Output the (X, Y) coordinate of the center of the cell containing the given text.  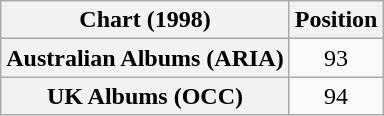
Australian Albums (ARIA) (145, 58)
94 (336, 96)
Position (336, 20)
UK Albums (OCC) (145, 96)
93 (336, 58)
Chart (1998) (145, 20)
